Identify which cell holds the provided text, then report its [x, y] central coordinate. 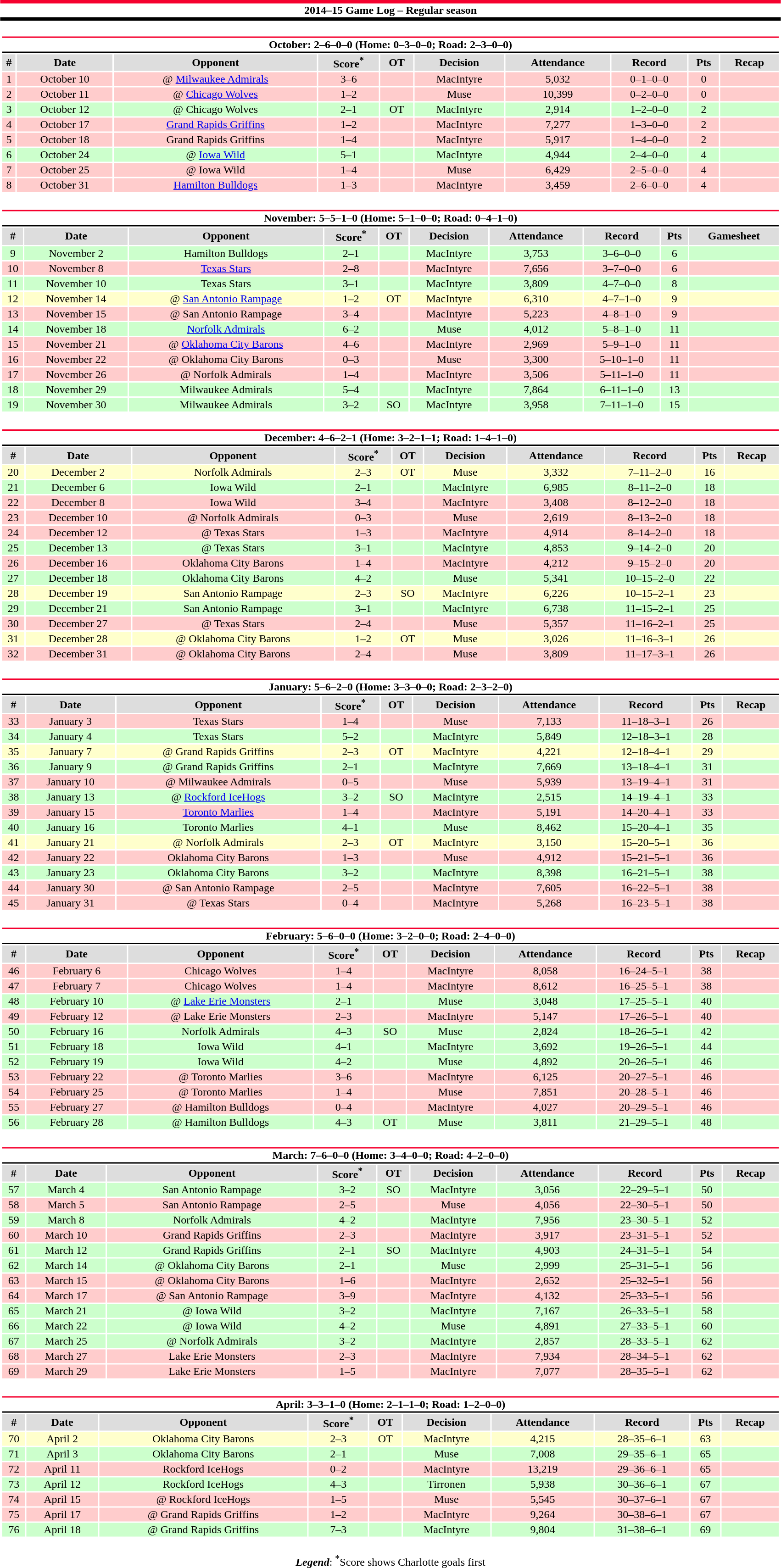
53 [14, 1077]
4,012 [536, 328]
11–15–2–1 [650, 608]
29–36–6–1 [642, 1469]
76 [14, 1530]
March 17 [66, 1296]
47 [14, 986]
April 11 [62, 1469]
4,944 [558, 155]
11–17–3–1 [650, 654]
5–8–1–0 [622, 328]
11–18–3–1 [646, 721]
37 [14, 782]
2014–15 Game Log – Regular season [390, 10]
27–33–5–1 [645, 1326]
7,167 [547, 1311]
7–11–1–0 [622, 404]
January 13 [71, 797]
9–15–2–0 [650, 563]
13–18–4–1 [646, 767]
11–16–2–1 [650, 623]
5,938 [542, 1485]
March 25 [66, 1341]
39 [14, 812]
16–21–5–1 [646, 873]
6–2 [351, 328]
15–21–5–1 [646, 857]
7–11–2–0 [650, 472]
January 4 [71, 736]
February 28 [77, 1122]
February 16 [77, 1031]
5,223 [536, 313]
3,150 [549, 842]
February 19 [77, 1062]
16–22–5–1 [646, 888]
7,956 [547, 1220]
March 10 [66, 1235]
December 19 [78, 593]
7,934 [547, 1356]
December 16 [78, 563]
February 7 [77, 986]
29–35–6–1 [642, 1454]
0–2–0–0 [649, 95]
3,300 [536, 359]
October 25 [65, 170]
6,985 [556, 487]
6–11–1–0 [622, 389]
8–14–2–0 [650, 533]
7,851 [546, 1092]
16–23–5–1 [646, 903]
3 [9, 110]
March 22 [66, 1326]
April 18 [62, 1530]
34 [14, 736]
17–25–5–1 [643, 1001]
59 [14, 1220]
1–4–0–0 [649, 140]
4,853 [556, 548]
7,277 [558, 125]
5,341 [556, 578]
February 10 [77, 1001]
February 27 [77, 1107]
13,219 [542, 1469]
October 31 [65, 185]
7,605 [549, 888]
2–5–0–0 [649, 170]
7–3 [339, 1530]
8–12–2–0 [650, 502]
January 23 [71, 873]
43 [14, 873]
November 8 [76, 268]
October 17 [65, 125]
22–29–5–1 [645, 1190]
December 6 [78, 487]
28–35–6–1 [642, 1439]
5,849 [549, 736]
5–11–1–0 [622, 374]
4–7–1–0 [622, 298]
6,310 [536, 298]
30–37–6–1 [642, 1500]
November 30 [76, 404]
5,147 [546, 1016]
2,619 [556, 517]
February: 5–6–0–0 (Home: 3–2–0–0; Road: 2–4–0–0) [390, 936]
4,132 [547, 1296]
21 [13, 487]
3,811 [546, 1122]
12–18–3–1 [646, 736]
4,903 [547, 1250]
30–38–6–1 [642, 1515]
8,398 [549, 873]
March 12 [66, 1250]
December 10 [78, 517]
5–10–1–0 [622, 359]
2,515 [549, 797]
April 15 [62, 1500]
March 4 [66, 1190]
7,008 [542, 1454]
January 16 [71, 827]
10 [13, 268]
64 [14, 1296]
51 [14, 1046]
February 6 [77, 971]
3,506 [536, 374]
3,459 [558, 185]
3–6–0–0 [622, 253]
October 18 [65, 140]
1–6 [348, 1280]
1–3–0–0 [649, 125]
October 24 [65, 155]
19–26–5–1 [643, 1046]
10,399 [558, 95]
4,212 [556, 563]
14–20–4–1 [646, 812]
February 18 [77, 1046]
January 22 [71, 857]
December 28 [78, 639]
20–29–5–1 [643, 1107]
55 [14, 1107]
1 [9, 79]
22–30–5–1 [645, 1205]
5–4 [351, 389]
28–35–5–1 [645, 1371]
4,914 [556, 533]
2,857 [547, 1341]
2–8 [351, 268]
January 9 [71, 767]
25–31–5–1 [645, 1265]
November 29 [76, 389]
12 [13, 298]
4,892 [546, 1062]
24–31–5–1 [645, 1250]
16–24–5–1 [643, 971]
2,969 [536, 344]
28–34–5–1 [645, 1356]
4,056 [547, 1205]
January 21 [71, 842]
30–36–6–1 [642, 1485]
0–5 [351, 782]
January 3 [71, 721]
November 2 [76, 253]
8,462 [549, 827]
November 22 [76, 359]
February 12 [77, 1016]
January 10 [71, 782]
19 [13, 404]
24 [13, 533]
45 [14, 903]
70 [14, 1439]
April 17 [62, 1515]
5–1 [348, 155]
5,545 [542, 1500]
4,891 [547, 1326]
61 [14, 1250]
3–7–0–0 [622, 268]
March 5 [66, 1205]
10–15–2–0 [650, 578]
3,048 [546, 1001]
December: 4–6–2–1 (Home: 3–2–1–1; Road: 1–4–1–0) [390, 437]
2,999 [547, 1265]
30 [13, 623]
3,056 [547, 1190]
27 [13, 578]
January 15 [71, 812]
17 [13, 374]
5–2 [351, 736]
January 7 [71, 751]
15–20–5–1 [646, 842]
25–32–5–1 [645, 1280]
41 [14, 842]
5,917 [558, 140]
6,226 [556, 593]
66 [14, 1326]
9,264 [542, 1515]
11–16–3–1 [650, 639]
8–13–2–0 [650, 517]
3–9 [348, 1296]
8,058 [546, 971]
February 22 [77, 1077]
5,939 [549, 782]
April 12 [62, 1485]
2,914 [558, 110]
November 18 [76, 328]
December 21 [78, 608]
January 30 [71, 888]
March 29 [66, 1371]
April 2 [62, 1439]
16–25–5–1 [643, 986]
March 21 [66, 1311]
2,652 [547, 1280]
8,612 [546, 986]
3,958 [536, 404]
10–15–2–1 [650, 593]
7,656 [536, 268]
January 31 [71, 903]
68 [14, 1356]
April: 3–3–1–0 (Home: 2–1–1–0; Road: 1–2–0–0) [390, 1404]
3,332 [556, 472]
17–26–5–1 [643, 1016]
March 27 [66, 1356]
23–31–5–1 [645, 1235]
25–33–5–1 [645, 1296]
5,357 [556, 623]
November 14 [76, 298]
4–6 [351, 344]
1–2–0–0 [649, 110]
21–29–5–1 [643, 1122]
December 8 [78, 502]
13–19–4–1 [646, 782]
14–19–4–1 [646, 797]
3,917 [547, 1235]
7,133 [549, 721]
January: 5–6–2–0 (Home: 3–3–0–0; Road: 2–3–2–0) [390, 687]
4–7–0–0 [622, 283]
0–2 [339, 1469]
December 31 [78, 654]
28–33–5–1 [645, 1341]
February 25 [77, 1092]
8–11–2–0 [650, 487]
3,408 [556, 502]
December 12 [78, 533]
6,125 [546, 1077]
October 10 [65, 79]
3,692 [546, 1046]
April 3 [62, 1454]
October 11 [65, 95]
5,032 [558, 79]
49 [14, 1016]
November 10 [76, 283]
6,738 [556, 608]
Gamesheet [734, 236]
73 [14, 1485]
23–30–5–1 [645, 1220]
7 [9, 170]
March 8 [66, 1220]
3,026 [556, 639]
5,191 [549, 812]
0–1–0–0 [649, 79]
18–26–5–1 [643, 1031]
March 14 [66, 1265]
October: 2–6–0–0 (Home: 0–3–0–0; Road: 2–3–0–0) [390, 45]
71 [14, 1454]
October 12 [65, 110]
20–26–5–1 [643, 1062]
7,864 [536, 389]
5,268 [549, 903]
4,027 [546, 1107]
32 [13, 654]
Tirronen [446, 1485]
2,824 [546, 1031]
6,429 [558, 170]
4,221 [549, 751]
3,753 [536, 253]
November 15 [76, 313]
4–8–1–0 [622, 313]
4,215 [542, 1439]
November: 5–5–1–0 (Home: 5–1–0–0; Road: 0–4–1–0) [390, 218]
20–28–5–1 [643, 1092]
5–9–1–0 [622, 344]
December 27 [78, 623]
14 [13, 328]
December 13 [78, 548]
26–33–5–1 [645, 1311]
March 15 [66, 1280]
12–18–4–1 [646, 751]
4,912 [549, 857]
March: 7–6–0–0 (Home: 3–4–0–0; Road: 4–2–0–0) [390, 1155]
31–38–6–1 [642, 1530]
2–4–0–0 [649, 155]
74 [14, 1500]
December 2 [78, 472]
57 [14, 1190]
9–14–2–0 [650, 548]
2–6–0–0 [649, 185]
December 18 [78, 578]
5 [9, 140]
November 26 [76, 374]
7,077 [547, 1371]
75 [14, 1515]
November 21 [76, 344]
7,669 [549, 767]
20–27–5–1 [643, 1077]
15–20–4–1 [646, 827]
72 [14, 1469]
9,804 [542, 1530]
